From the cell containing the given text, extract its center point as [X, Y] coordinate. 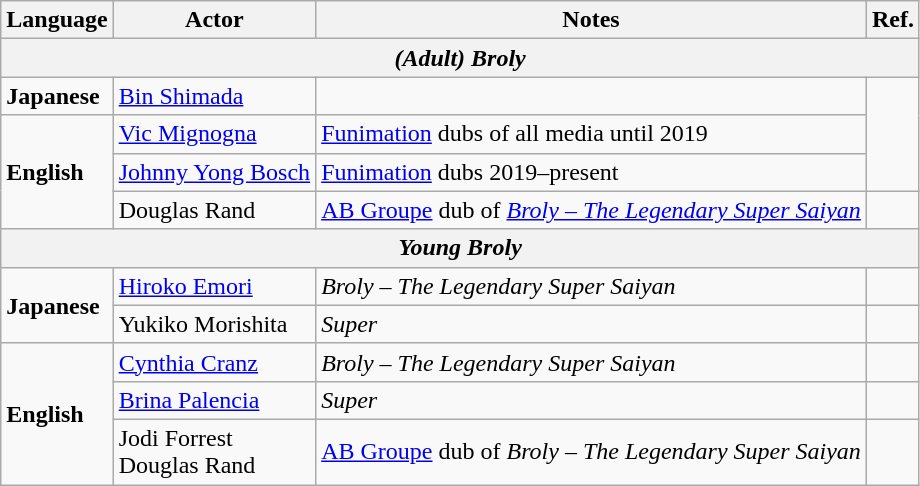
Funimation dubs of all media until 2019 [592, 134]
Language [57, 20]
Notes [592, 20]
Vic Mignogna [214, 134]
Brina Palencia [214, 400]
Young Broly [460, 248]
Cynthia Cranz [214, 362]
Hiroko Emori [214, 286]
Ref. [892, 20]
Bin Shimada [214, 96]
Yukiko Morishita [214, 324]
Funimation dubs 2019–present [592, 172]
(Adult) Broly [460, 58]
Actor [214, 20]
Jodi ForrestDouglas Rand [214, 452]
Johnny Yong Bosch [214, 172]
Douglas Rand [214, 210]
